For the text-containing cell, return its midpoint in [x, y] coordinate format. 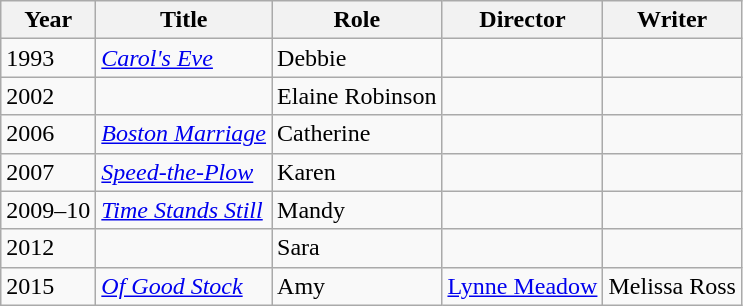
Writer [672, 20]
Melissa Ross [672, 286]
2009–10 [48, 210]
Elaine Robinson [357, 96]
Carol's Eve [184, 58]
Lynne Meadow [522, 286]
2007 [48, 172]
Of Good Stock [184, 286]
Karen [357, 172]
Time Stands Still [184, 210]
Debbie [357, 58]
2015 [48, 286]
Catherine [357, 134]
Boston Marriage [184, 134]
2012 [48, 248]
Sara [357, 248]
Amy [357, 286]
Director [522, 20]
Speed-the-Plow [184, 172]
Title [184, 20]
2002 [48, 96]
Mandy [357, 210]
1993 [48, 58]
Role [357, 20]
Year [48, 20]
2006 [48, 134]
